For the text-containing cell, return its midpoint in [X, Y] coordinate format. 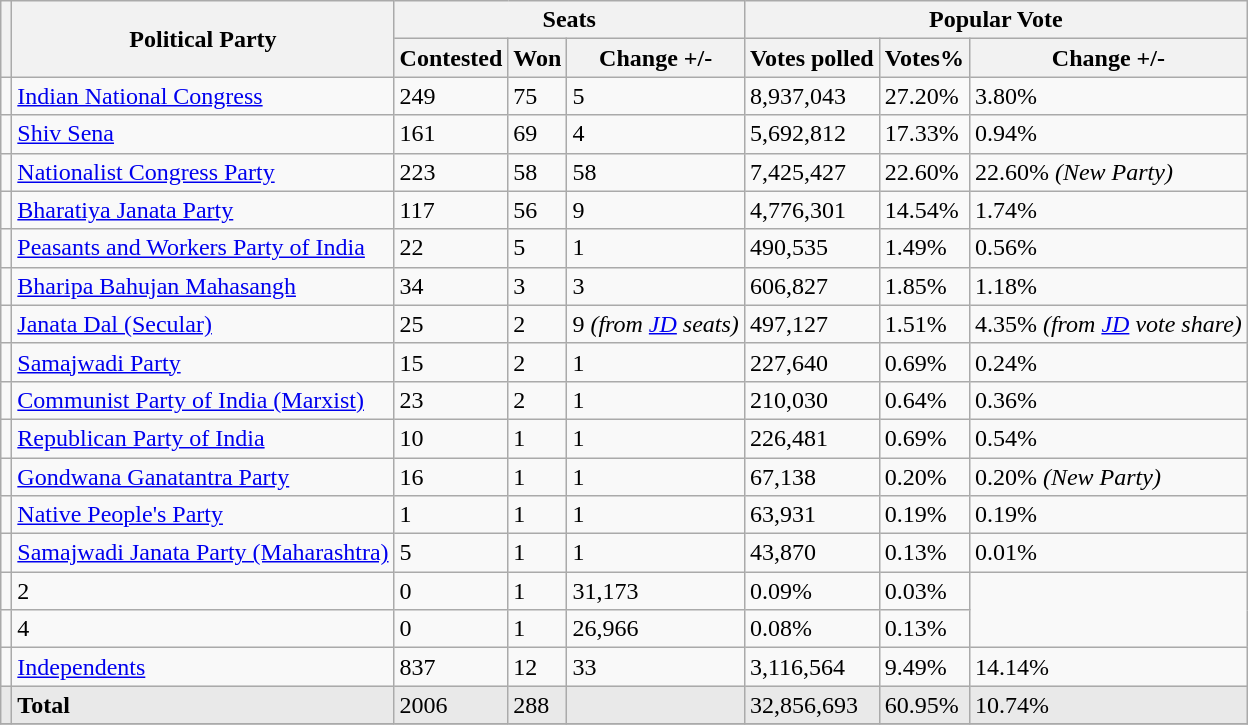
27.20% [924, 96]
Bharatiya Janata Party [203, 210]
Janata Dal (Secular) [203, 324]
14.54% [924, 210]
Popular Vote [996, 20]
117 [451, 210]
33 [656, 667]
161 [451, 134]
Peasants and Workers Party of India [203, 248]
69 [538, 134]
210,030 [812, 400]
Gondwana Ganatantra Party [203, 477]
34 [451, 286]
16 [451, 477]
0.09% [812, 591]
32,856,693 [812, 705]
9 [656, 210]
22 [451, 248]
26,966 [656, 629]
14.14% [1108, 667]
223 [451, 172]
56 [538, 210]
75 [538, 96]
9 (from JD seats) [656, 324]
25 [451, 324]
22.60% [924, 172]
9.49% [924, 667]
Republican Party of India [203, 438]
8,937,043 [812, 96]
0.24% [1108, 362]
10.74% [1108, 705]
7,425,427 [812, 172]
Votes polled [812, 58]
1.51% [924, 324]
837 [451, 667]
497,127 [812, 324]
Votes% [924, 58]
67,138 [812, 477]
227,640 [812, 362]
Total [203, 705]
0.94% [1108, 134]
490,535 [812, 248]
Won [538, 58]
60.95% [924, 705]
1.74% [1108, 210]
2006 [451, 705]
Samajwadi Party [203, 362]
10 [451, 438]
Political Party [203, 39]
249 [451, 96]
0.20% (New Party) [1108, 477]
12 [538, 667]
15 [451, 362]
Nationalist Congress Party [203, 172]
0.20% [924, 477]
0.08% [812, 629]
Bharipa Bahujan Mahasangh [203, 286]
3,116,564 [812, 667]
606,827 [812, 286]
4,776,301 [812, 210]
3.80% [1108, 96]
0.01% [1108, 553]
0.03% [924, 591]
288 [538, 705]
23 [451, 400]
0.64% [924, 400]
Contested [451, 58]
Shiv Sena [203, 134]
43,870 [812, 553]
31,173 [656, 591]
63,931 [812, 515]
17.33% [924, 134]
5,692,812 [812, 134]
Seats [569, 20]
0.56% [1108, 248]
4.35% (from JD vote share) [1108, 324]
Native People's Party [203, 515]
0.54% [1108, 438]
226,481 [812, 438]
0.36% [1108, 400]
Indian National Congress [203, 96]
1.49% [924, 248]
22.60% (New Party) [1108, 172]
1.18% [1108, 286]
Communist Party of India (Marxist) [203, 400]
Independents [203, 667]
Samajwadi Janata Party (Maharashtra) [203, 553]
1.85% [924, 286]
